Capture the cell that displays the provided text and extract its [x, y] central coordinate. 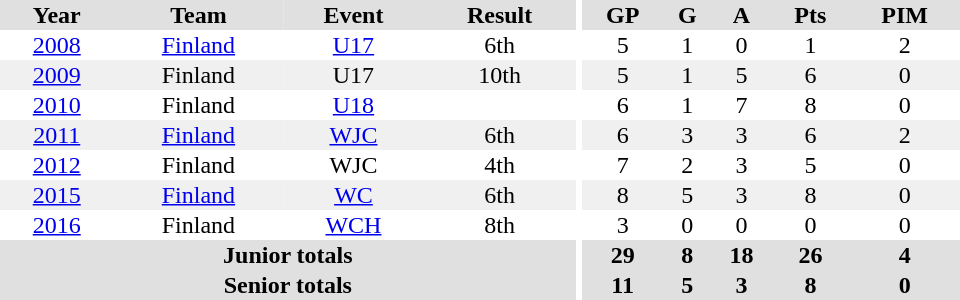
WC [353, 195]
10th [500, 75]
G [687, 15]
2012 [56, 165]
4 [904, 255]
2016 [56, 225]
2009 [56, 75]
Year [56, 15]
Junior totals [288, 255]
Event [353, 15]
2008 [56, 45]
Pts [810, 15]
Senior totals [288, 285]
Result [500, 15]
GP [622, 15]
11 [622, 285]
2015 [56, 195]
A [741, 15]
8th [500, 225]
2011 [56, 135]
4th [500, 165]
26 [810, 255]
WCH [353, 225]
29 [622, 255]
PIM [904, 15]
18 [741, 255]
U18 [353, 105]
Team [198, 15]
2010 [56, 105]
